Search for the cell housing the specified text and yield its (x, y) center coordinate. 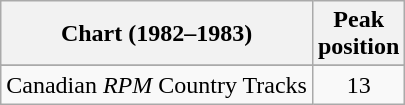
Chart (1982–1983) (157, 34)
Canadian RPM Country Tracks (157, 85)
Peakposition (358, 34)
13 (358, 85)
